Search for the cell housing the specified text and yield its [x, y] center coordinate. 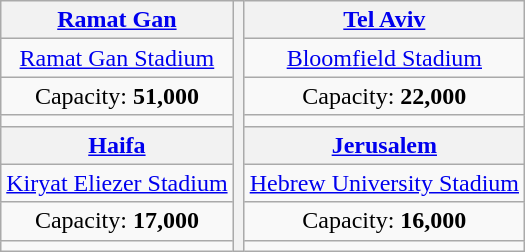
Kiryat Eliezer Stadium [117, 183]
Capacity: 22,000 [384, 96]
Jerusalem [384, 145]
Capacity: 51,000 [117, 96]
Bloomfield Stadium [384, 58]
Capacity: 16,000 [384, 221]
Ramat Gan Stadium [117, 58]
Tel Aviv [384, 20]
Hebrew University Stadium [384, 183]
Capacity: 17,000 [117, 221]
Haifa [117, 145]
Ramat Gan [117, 20]
